Detect which cell encompasses the target text, then output its [X, Y] center coordinate. 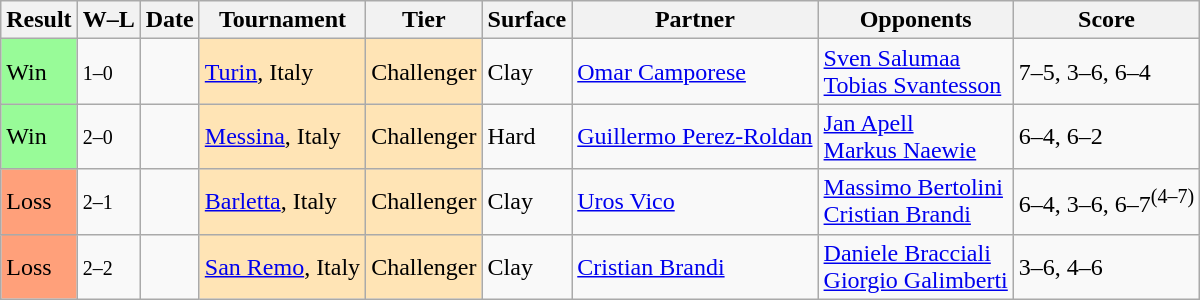
Guillermo Perez-Roldan [695, 136]
Jan Apell Markus Naewie [916, 136]
2–1 [108, 202]
Cristian Brandi [695, 266]
Partner [695, 20]
Messina, Italy [282, 136]
1–0 [108, 72]
Result [39, 20]
Tournament [282, 20]
Uros Vico [695, 202]
San Remo, Italy [282, 266]
Opponents [916, 20]
6–4, 6–2 [1106, 136]
6–4, 3–6, 6–7(4–7) [1106, 202]
Tier [424, 20]
Omar Camporese [695, 72]
2–2 [108, 266]
2–0 [108, 136]
Hard [527, 136]
Sven Salumaa Tobias Svantesson [916, 72]
W–L [108, 20]
Turin, Italy [282, 72]
Surface [527, 20]
Massimo Bertolini Cristian Brandi [916, 202]
Daniele Bracciali Giorgio Galimberti [916, 266]
Date [170, 20]
Barletta, Italy [282, 202]
7–5, 3–6, 6–4 [1106, 72]
Score [1106, 20]
3–6, 4–6 [1106, 266]
